Return the [x, y] coordinate for the center point of the cell that contains the specified text.  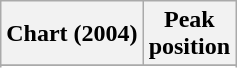
Chart (2004) [72, 34]
Peakposition [189, 34]
